Determine the (x, y) coordinate at the center of the cell enclosing the given text.  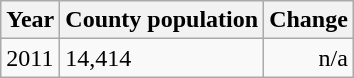
County population (162, 20)
Year (30, 20)
14,414 (162, 58)
2011 (30, 58)
Change (309, 20)
n/a (309, 58)
